Identify which cell holds the provided text, then report its (X, Y) central coordinate. 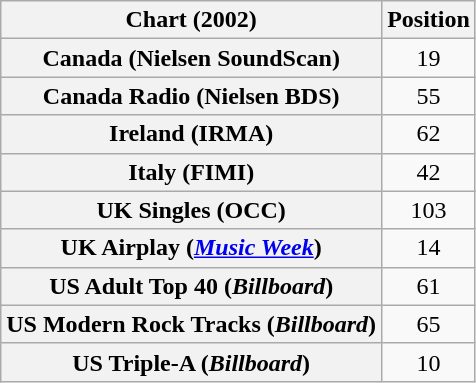
42 (429, 172)
19 (429, 58)
Ireland (IRMA) (192, 134)
55 (429, 96)
UK Singles (OCC) (192, 210)
UK Airplay (Music Week) (192, 248)
US Adult Top 40 (Billboard) (192, 286)
Italy (FIMI) (192, 172)
10 (429, 362)
Position (429, 20)
103 (429, 210)
14 (429, 248)
Canada (Nielsen SoundScan) (192, 58)
Chart (2002) (192, 20)
65 (429, 324)
US Modern Rock Tracks (Billboard) (192, 324)
61 (429, 286)
US Triple-A (Billboard) (192, 362)
Canada Radio (Nielsen BDS) (192, 96)
62 (429, 134)
